Find where the given text appears and provide that cell's center as [x, y] coordinate. 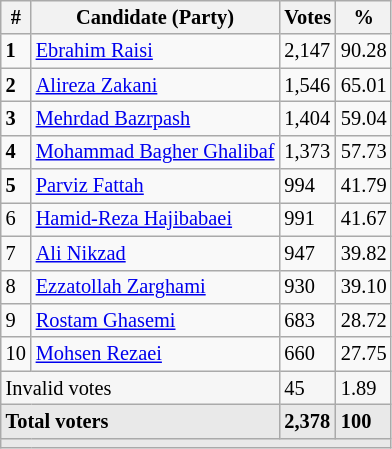
Ali Nikzad [156, 253]
Ebrahim Raisi [156, 51]
994 [307, 186]
10 [16, 354]
57.73 [364, 152]
Votes [307, 17]
Mehrdad Bazrpash [156, 118]
660 [307, 354]
65.01 [364, 85]
45 [307, 388]
# [16, 17]
59.04 [364, 118]
41.79 [364, 186]
5 [16, 186]
6 [16, 219]
Parviz Fattah [156, 186]
Mohsen Rezaei [156, 354]
Invalid votes [140, 388]
Total voters [140, 421]
Rostam Ghasemi [156, 320]
Mohammad Bagher Ghalibaf [156, 152]
2,378 [307, 421]
28.72 [364, 320]
1,546 [307, 85]
9 [16, 320]
Hamid-Reza Hajibabaei [156, 219]
1,373 [307, 152]
7 [16, 253]
27.75 [364, 354]
Candidate (Party) [156, 17]
41.67 [364, 219]
930 [307, 287]
8 [16, 287]
1,404 [307, 118]
39.10 [364, 287]
100 [364, 421]
683 [307, 320]
2,147 [307, 51]
947 [307, 253]
1 [16, 51]
Alireza Zakani [156, 85]
4 [16, 152]
90.28 [364, 51]
2 [16, 85]
991 [307, 219]
39.82 [364, 253]
1.89 [364, 388]
3 [16, 118]
% [364, 17]
Ezzatollah Zarghami [156, 287]
